Find where the given text appears and provide that cell's center as [x, y] coordinate. 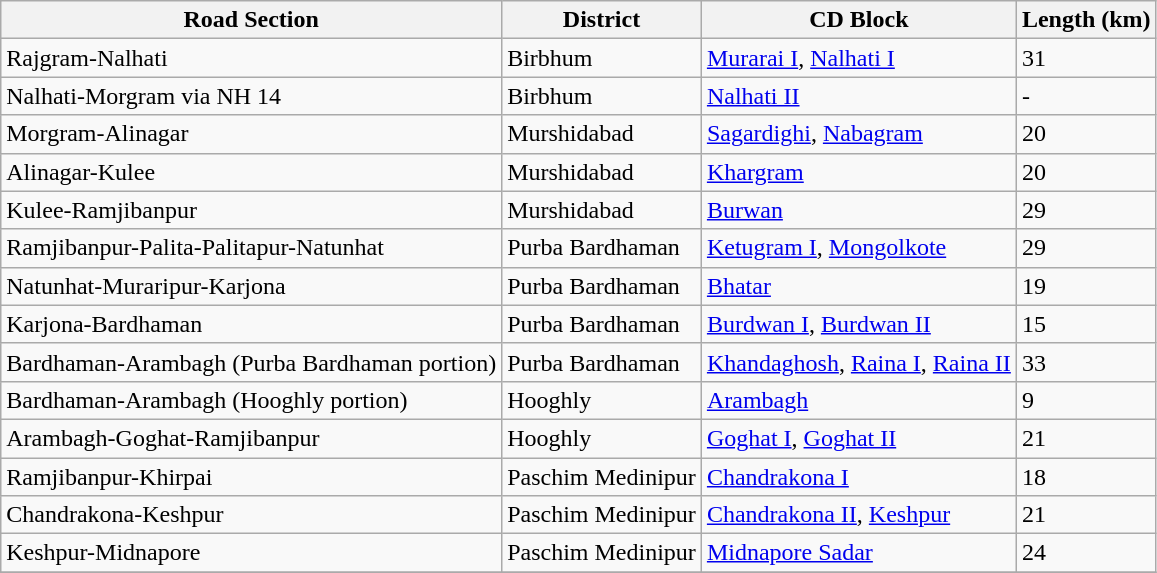
Sagardighi, Nabagram [858, 134]
Keshpur-Midnapore [252, 553]
CD Block [858, 20]
9 [1086, 400]
18 [1086, 477]
Khargram [858, 172]
Length (km) [1086, 20]
Arambagh-Goghat-Ramjibanpur [252, 438]
Ramjibanpur-Khirpai [252, 477]
Bhatar [858, 286]
Nalhati-Morgram via NH 14 [252, 96]
Kulee-Ramjibanpur [252, 210]
- [1086, 96]
Goghat I, Goghat II [858, 438]
Natunhat-Muraripur-Karjona [252, 286]
Morgram-Alinagar [252, 134]
Road Section [252, 20]
Bardhaman-Arambagh (Purba Bardhaman portion) [252, 362]
Midnapore Sadar [858, 553]
Khandaghosh, Raina I, Raina II [858, 362]
33 [1086, 362]
Ramjibanpur-Palita-Palitapur-Natunhat [252, 248]
24 [1086, 553]
Rajgram-Nalhati [252, 58]
31 [1086, 58]
Arambagh [858, 400]
Chandrakona II, Keshpur [858, 515]
Ketugram I, Mongolkote [858, 248]
Chandrakona-Keshpur [252, 515]
Bardhaman-Arambagh (Hooghly portion) [252, 400]
District [602, 20]
Alinagar-Kulee [252, 172]
Karjona-Bardhaman [252, 324]
Chandrakona I [858, 477]
19 [1086, 286]
Nalhati II [858, 96]
Burwan [858, 210]
15 [1086, 324]
Burdwan I, Burdwan II [858, 324]
Murarai I, Nalhati I [858, 58]
